Provide the (x, y) coordinate of the cell's center where the given text is located.  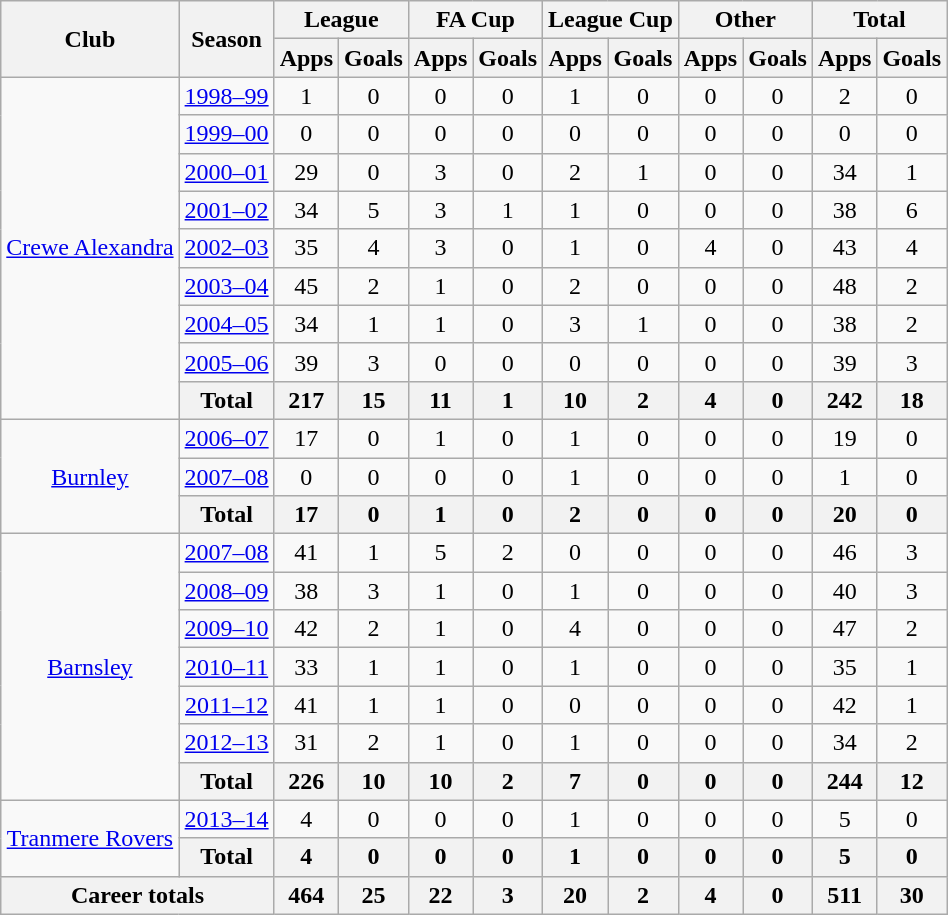
Tranmere Rovers (90, 838)
FA Cup (475, 20)
1998–99 (226, 96)
2000–01 (226, 172)
30 (912, 895)
15 (374, 400)
2010–11 (226, 667)
46 (844, 553)
2012–13 (226, 743)
31 (306, 743)
2009–10 (226, 629)
12 (912, 781)
6 (912, 210)
Crewe Alexandra (90, 248)
11 (440, 400)
Other (745, 20)
2005–06 (226, 362)
2003–04 (226, 286)
242 (844, 400)
47 (844, 629)
511 (844, 895)
25 (374, 895)
1999–00 (226, 134)
2001–02 (226, 210)
2006–07 (226, 438)
29 (306, 172)
Season (226, 39)
2013–14 (226, 819)
2004–05 (226, 324)
22 (440, 895)
2002–03 (226, 248)
19 (844, 438)
226 (306, 781)
League (341, 20)
2011–12 (226, 705)
Barnsley (90, 667)
464 (306, 895)
Burnley (90, 476)
Club (90, 39)
18 (912, 400)
League Cup (611, 20)
7 (576, 781)
33 (306, 667)
244 (844, 781)
Career totals (138, 895)
43 (844, 248)
48 (844, 286)
217 (306, 400)
2008–09 (226, 591)
45 (306, 286)
40 (844, 591)
